Determine the [x, y] coordinate at the center of the cell enclosing the given text.  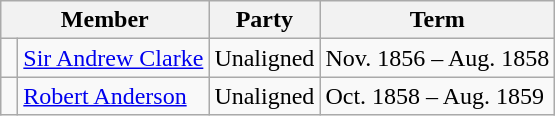
Term [438, 20]
Robert Anderson [114, 96]
Oct. 1858 – Aug. 1859 [438, 96]
Party [264, 20]
Sir Andrew Clarke [114, 58]
Nov. 1856 – Aug. 1858 [438, 58]
Member [105, 20]
